Scan for the cell matching the given text and deliver its [x, y] coordinate at center. 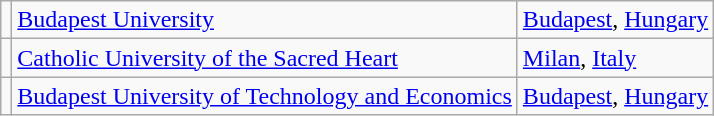
Catholic University of the Sacred Heart [265, 58]
Budapest University [265, 20]
Budapest University of Technology and Economics [265, 96]
Milan, Italy [615, 58]
